For the text-containing cell, return its midpoint in (X, Y) coordinate format. 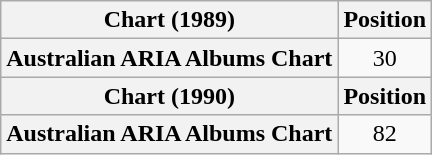
30 (385, 58)
Chart (1990) (170, 96)
Chart (1989) (170, 20)
82 (385, 134)
